Extract the (x, y) coordinate from the center of the cell holding the provided text.  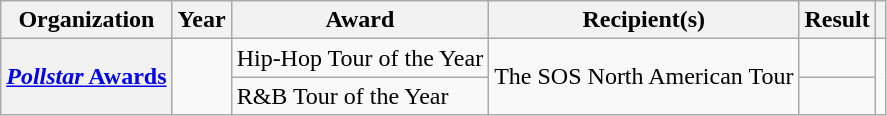
Pollstar Awards (86, 77)
The SOS North American Tour (644, 77)
Award (360, 20)
R&B Tour of the Year (360, 96)
Result (837, 20)
Hip-Hop Tour of the Year (360, 58)
Organization (86, 20)
Year (202, 20)
Recipient(s) (644, 20)
